Search for the cell housing the specified text and yield its [X, Y] center coordinate. 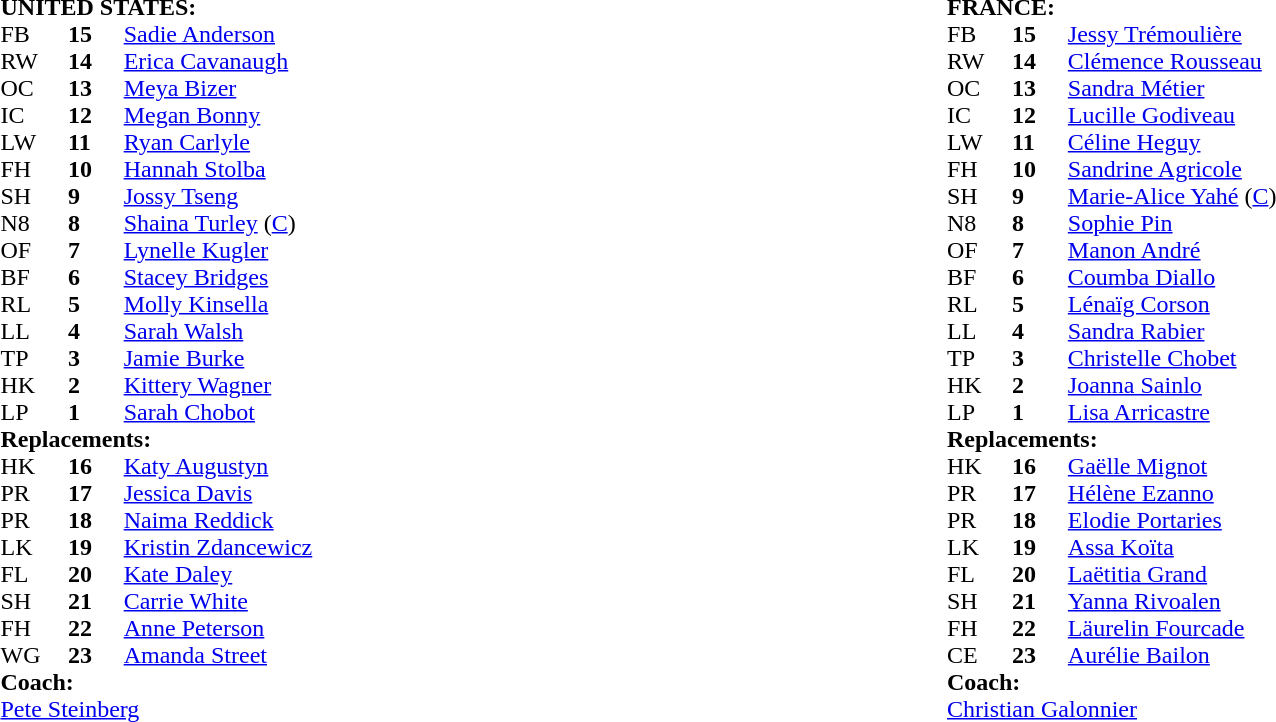
Sarah Chobot [328, 412]
Sarah Walsh [328, 332]
Erica Cavanaugh [328, 62]
Katy Augustyn [328, 466]
Stacey Bridges [328, 278]
Ryan Carlyle [328, 142]
Jamie Burke [328, 358]
WG [34, 656]
Kate Daley [328, 574]
Amanda Street [328, 656]
Hannah Stolba [328, 170]
Sadie Anderson [328, 34]
Meya Bizer [328, 88]
Megan Bonny [328, 116]
Lynelle Kugler [328, 250]
Carrie White [328, 602]
Naima Reddick [328, 520]
Kittery Wagner [328, 386]
Shaina Turley (C) [328, 224]
Replacements: [470, 440]
Molly Kinsella [328, 304]
Anne Peterson [328, 628]
CE [980, 656]
Jessica Davis [328, 494]
Coach: [470, 682]
Kristin Zdancewicz [328, 548]
Jossy Tseng [328, 196]
